Return [x, y] of the center of cell containing provided text 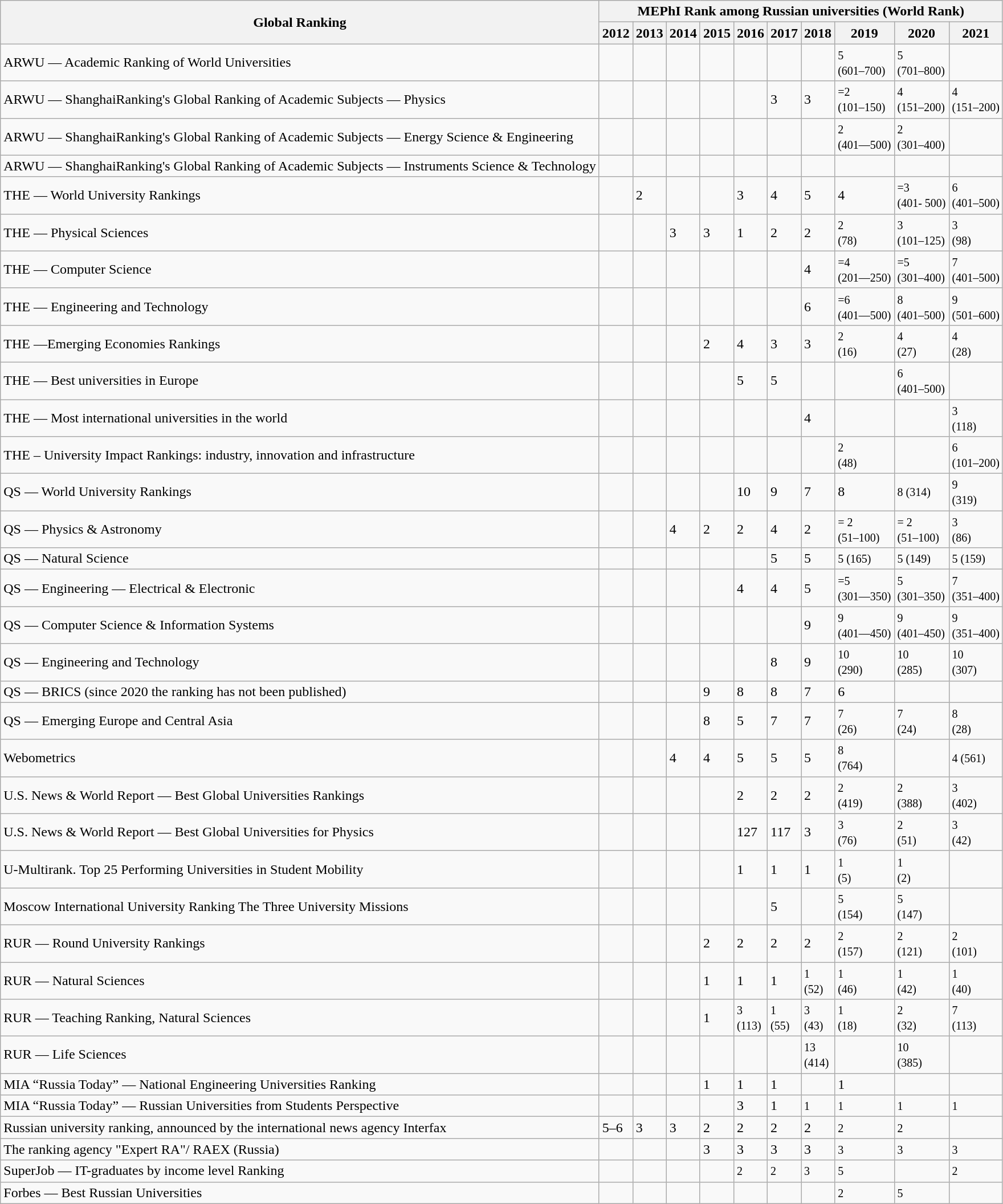
Webometrics [300, 758]
3 (118) [976, 417]
5(601–700) [865, 63]
7 (113) [976, 1018]
5–6 [615, 1128]
=6 (401—500) [865, 307]
THE — Best universities in Europe [300, 381]
2021 [976, 33]
2 (32) [922, 1018]
2 (419) [865, 795]
1 (5) [865, 869]
2 (48) [865, 455]
2020 [922, 33]
3 (402) [976, 795]
QS — Natural Science [300, 559]
THE — Most international universities in the world [300, 417]
3 (86) [976, 529]
2 (401—500) [865, 137]
10 (307) [976, 662]
2019 [865, 33]
10 [750, 493]
=5 (301–400) [922, 269]
Global Ranking [300, 22]
=2 (101–150) [865, 99]
2 (16) [865, 343]
THE —Emerging Economies Rankings [300, 343]
2013 [650, 33]
=4 (201—250) [865, 269]
ARWU — Academic Ranking of World Universities [300, 63]
1 (40) [976, 981]
2 (101) [976, 943]
MEPhI Rank among Russian universities (World Rank) [801, 11]
8 (28) [976, 721]
ARWU — ShanghaiRanking's Global Ranking of Academic Subjects — Energy Science & Engineering [300, 137]
RUR — Life Sciences [300, 1055]
2015 [717, 33]
4 (561) [976, 758]
2 (121) [922, 943]
9 (401–450) [922, 625]
2014 [683, 33]
Forbes — Best Russian Universities [300, 1193]
10 (290) [865, 662]
The ranking agency "Expert RA"/ RAEX (Russia) [300, 1149]
117 [784, 832]
5 (301–350) [922, 588]
QS — Physics & Astronomy [300, 529]
QS — Engineering and Technology [300, 662]
9 (401—450) [865, 625]
7 (26) [865, 721]
13 (414) [818, 1055]
2 (388) [922, 795]
5 (147) [922, 906]
RUR — Round University Rankings [300, 943]
2 (78) [865, 233]
10 (385) [922, 1055]
8 (314) [922, 493]
9 (351–400) [976, 625]
QS — World University Rankings [300, 493]
THE — Physical Sciences [300, 233]
2 (157) [865, 943]
2017 [784, 33]
U.S. News & World Report — Best Global Universities Rankings [300, 795]
RUR — Teaching Ranking, Natural Sciences [300, 1018]
QS — Emerging Europe and Central Asia [300, 721]
4 (27) [922, 343]
3 (43) [818, 1018]
1 (55) [784, 1018]
3 (42) [976, 832]
1 (46) [865, 981]
4 (28) [976, 343]
THE — Computer Science [300, 269]
RUR — Natural Sciences [300, 981]
ARWU — ShanghaiRanking's Global Ranking of Academic Subjects — Physics [300, 99]
1 (2) [922, 869]
5 (165) [865, 559]
6 (101–200) [976, 455]
2 (301–400) [922, 137]
2018 [818, 33]
3 (98) [976, 233]
1 (42) [922, 981]
Russian university ranking, announced by the international news agency Interfax [300, 1128]
ARWU — ShanghaiRanking's Global Ranking of Academic Subjects — Instruments Science & Technology [300, 166]
7 (24) [922, 721]
MIA “Russia Today” — Russian Universities from Students Perspective [300, 1106]
THE – University Impact Rankings: industry, innovation and infrastructure [300, 455]
=5 (301—350) [865, 588]
9 (319) [976, 493]
=3 (401- 500) [922, 195]
THE — World University Rankings [300, 195]
9 (501–600) [976, 307]
8 (764) [865, 758]
MIA “Russia Today” — National Engineering Universities Ranking [300, 1084]
2 (51) [922, 832]
2012 [615, 33]
QS — Engineering — Electrical & Electronic [300, 588]
1 (52) [818, 981]
7 (351–400) [976, 588]
3 (101–125) [922, 233]
3 (113) [750, 1018]
2016 [750, 33]
QS — Computer Science & Information Systems [300, 625]
5 (159) [976, 559]
5 (149) [922, 559]
U.S. News & World Report — Best Global Universities for Physics [300, 832]
SuperJob — IT-graduates by income level Ranking [300, 1171]
1 (18) [865, 1018]
5 (154) [865, 906]
8 (401–500) [922, 307]
U-Multirank. Top 25 Performing Universities in Student Mobility [300, 869]
3 (76) [865, 832]
7 (401–500) [976, 269]
Moscow International University Ranking The Three University Missions [300, 906]
10 (285) [922, 662]
QS — BRICS (since 2020 the ranking has not been published) [300, 692]
THE — Engineering and Technology [300, 307]
127 [750, 832]
5 (701–800) [922, 63]
